From the cell containing the given text, extract its center point as [x, y] coordinate. 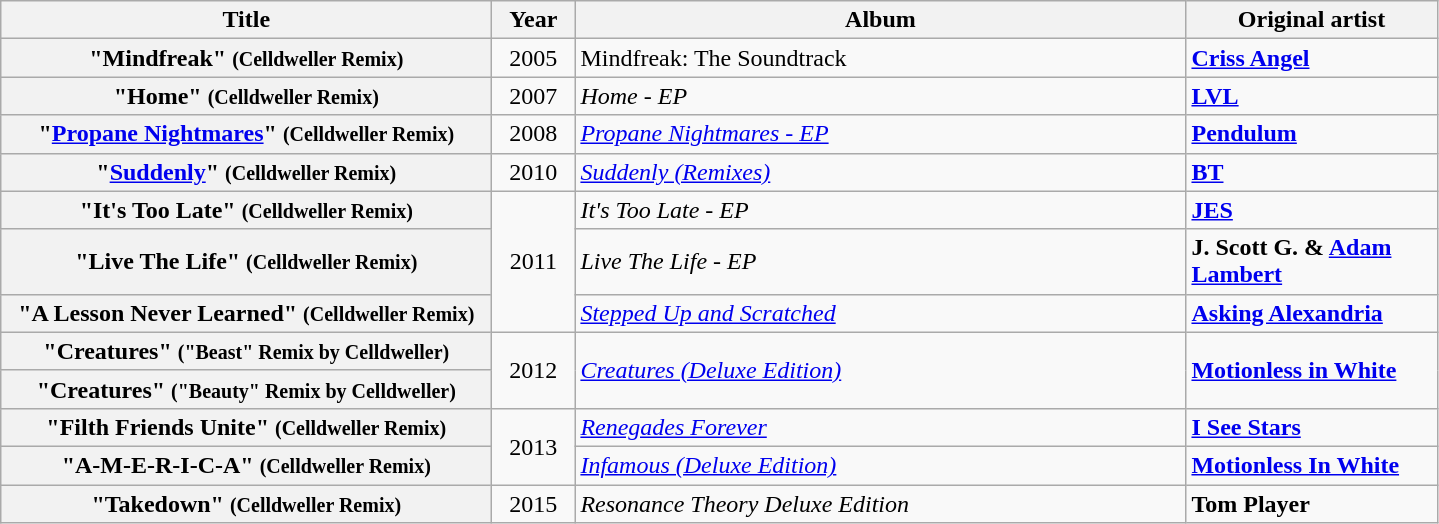
"Creatures" ("Beast" Remix by Celldweller) [246, 351]
2007 [534, 96]
Live The Life - EP [880, 262]
Criss Angel [1312, 58]
"Creatures" ("Beauty" Remix by Celldweller) [246, 389]
2008 [534, 134]
BT [1312, 172]
Original artist [1312, 20]
I See Stars [1312, 427]
Motionless in White [1312, 370]
2010 [534, 172]
Pendulum [1312, 134]
"Filth Friends Unite" (Celldweller Remix) [246, 427]
Propane Nightmares - EP [880, 134]
2015 [534, 503]
Title [246, 20]
Creatures (Deluxe Edition) [880, 370]
Tom Player [1312, 503]
"It's Too Late" (Celldweller Remix) [246, 210]
"Mindfreak" (Celldweller Remix) [246, 58]
"Home" (Celldweller Remix) [246, 96]
Album [880, 20]
2005 [534, 58]
"Takedown" (Celldweller Remix) [246, 503]
It's Too Late - EP [880, 210]
Resonance Theory Deluxe Edition [880, 503]
"Suddenly" (Celldweller Remix) [246, 172]
Motionless In White [1312, 465]
"A Lesson Never Learned" (Celldweller Remix) [246, 313]
2013 [534, 446]
J. Scott G. & Adam Lambert [1312, 262]
Renegades Forever [880, 427]
"Propane Nightmares" (Celldweller Remix) [246, 134]
2012 [534, 370]
Suddenly (Remixes) [880, 172]
Home - EP [880, 96]
JES [1312, 210]
Stepped Up and Scratched [880, 313]
LVL [1312, 96]
Mindfreak: The Soundtrack [880, 58]
2011 [534, 262]
Asking Alexandria [1312, 313]
Year [534, 20]
"A-M-E-R-I-C-A" (Celldweller Remix) [246, 465]
Infamous (Deluxe Edition) [880, 465]
"Live The Life" (Celldweller Remix) [246, 262]
